Return the (X, Y) coordinate for the center point of the cell that contains the specified text.  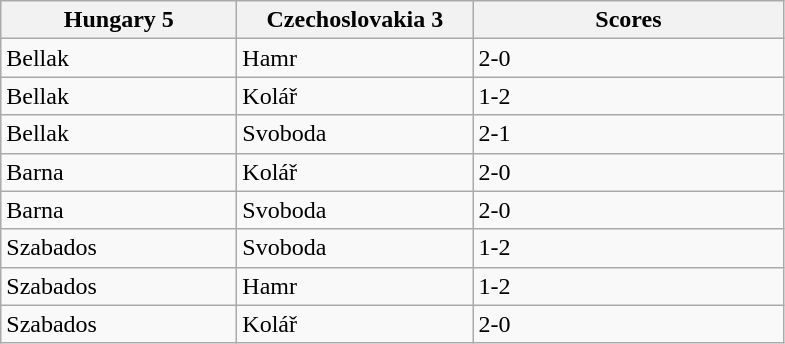
Hungary 5 (119, 20)
2-1 (628, 134)
Scores (628, 20)
Czechoslovakia 3 (355, 20)
